Find where the given text appears and provide that cell's center as [X, Y] coordinate. 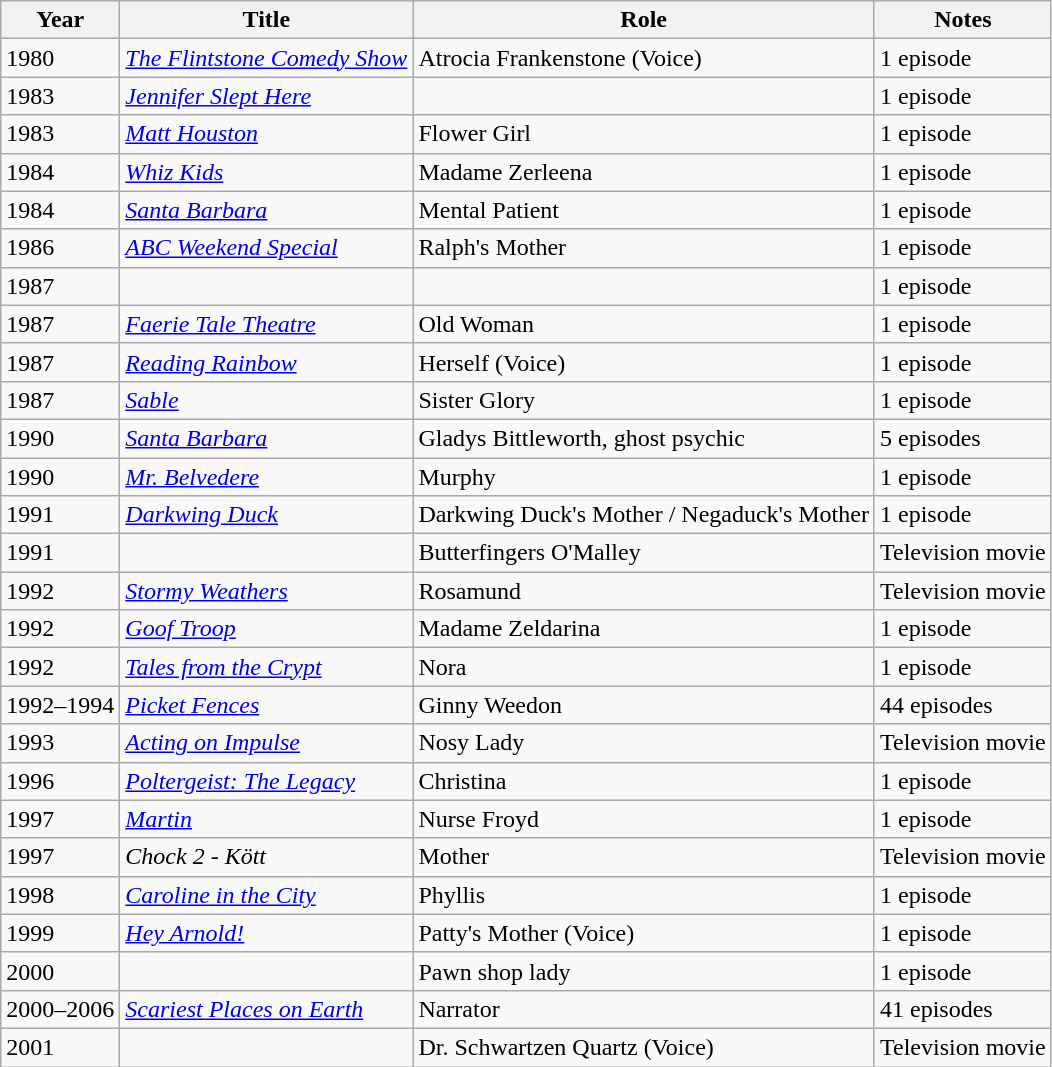
Reading Rainbow [266, 362]
Mr. Belvedere [266, 477]
Herself (Voice) [644, 362]
Title [266, 20]
1992–1994 [60, 705]
Matt Houston [266, 134]
2001 [60, 1047]
Christina [644, 781]
41 episodes [962, 1009]
Phyllis [644, 895]
Stormy Weathers [266, 591]
Mother [644, 857]
Martin [266, 819]
Hey Arnold! [266, 933]
Rosamund [644, 591]
1980 [60, 58]
Jennifer Slept Here [266, 96]
Patty's Mother (Voice) [644, 933]
Old Woman [644, 324]
Year [60, 20]
Gladys Bittleworth, ghost psychic [644, 438]
Caroline in the City [266, 895]
2000 [60, 971]
Chock 2 - Kött [266, 857]
The Flintstone Comedy Show [266, 58]
Narrator [644, 1009]
Nurse Froyd [644, 819]
1999 [60, 933]
Madame Zerleena [644, 172]
5 episodes [962, 438]
1998 [60, 895]
Scariest Places on Earth [266, 1009]
Mental Patient [644, 210]
Role [644, 20]
Tales from the Crypt [266, 667]
ABC Weekend Special [266, 248]
Notes [962, 20]
1993 [60, 743]
1996 [60, 781]
Butterfingers O'Malley [644, 553]
1986 [60, 248]
Sable [266, 400]
Poltergeist: The Legacy [266, 781]
Whiz Kids [266, 172]
Flower Girl [644, 134]
Goof Troop [266, 629]
Ralph's Mother [644, 248]
Faerie Tale Theatre [266, 324]
Acting on Impulse [266, 743]
44 episodes [962, 705]
Picket Fences [266, 705]
2000–2006 [60, 1009]
Sister Glory [644, 400]
Darkwing Duck's Mother / Negaduck's Mother [644, 515]
Atrocia Frankenstone (Voice) [644, 58]
Dr. Schwartzen Quartz (Voice) [644, 1047]
Darkwing Duck [266, 515]
Pawn shop lady [644, 971]
Murphy [644, 477]
Ginny Weedon [644, 705]
Madame Zeldarina [644, 629]
Nora [644, 667]
Nosy Lady [644, 743]
